Determine the (X, Y) coordinate at the center of the cell enclosing the given text.  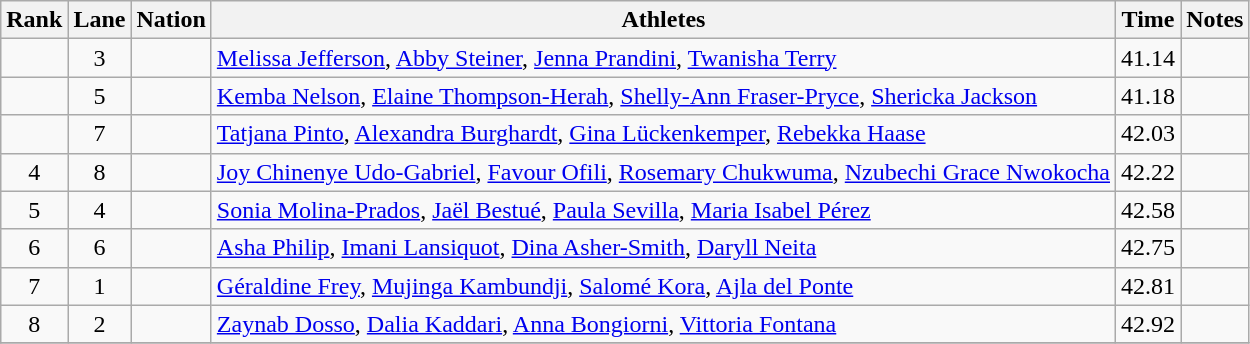
42.58 (1148, 210)
42.92 (1148, 324)
42.22 (1148, 172)
Tatjana Pinto, Alexandra Burghardt, Gina Lückenkemper, Rebekka Haase (663, 134)
41.14 (1148, 58)
3 (100, 58)
Kemba Nelson, Elaine Thompson-Herah, Shelly-Ann Fraser-Pryce, Shericka Jackson (663, 96)
Time (1148, 20)
Athletes (663, 20)
41.18 (1148, 96)
Zaynab Dosso, Dalia Kaddari, Anna Bongiorni, Vittoria Fontana (663, 324)
Rank (34, 20)
Asha Philip, Imani Lansiquot, Dina Asher-Smith, Daryll Neita (663, 248)
Notes (1215, 20)
42.03 (1148, 134)
Melissa Jefferson, Abby Steiner, Jenna Prandini, Twanisha Terry (663, 58)
2 (100, 324)
Géraldine Frey, Mujinga Kambundji, Salomé Kora, Ajla del Ponte (663, 286)
42.75 (1148, 248)
Joy Chinenye Udo-Gabriel, Favour Ofili, Rosemary Chukwuma, Nzubechi Grace Nwokocha (663, 172)
42.81 (1148, 286)
1 (100, 286)
Sonia Molina-Prados, Jaël Bestué, Paula Sevilla, Maria Isabel Pérez (663, 210)
Nation (171, 20)
Lane (100, 20)
